Output the [X, Y] coordinate of the center of the cell containing the given text.  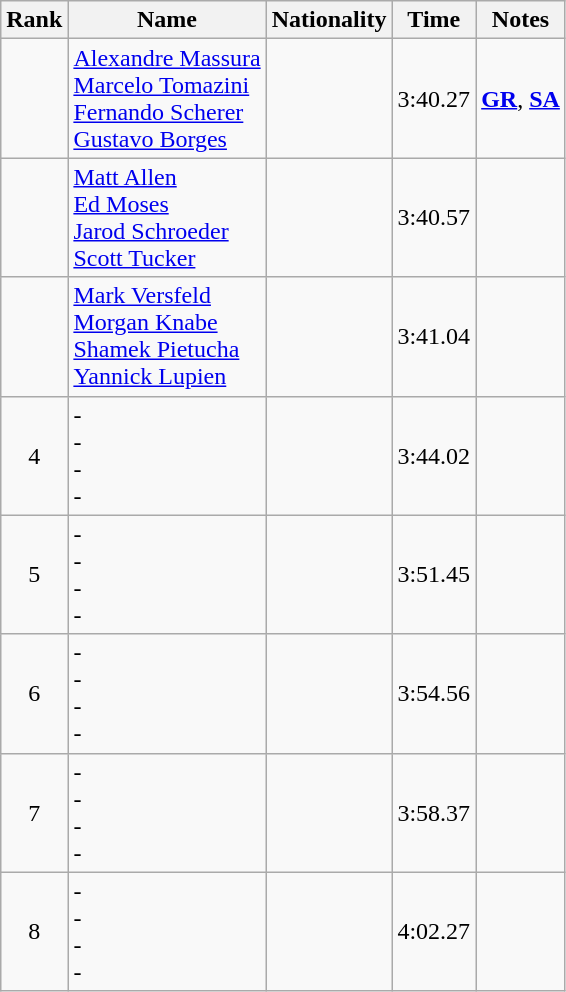
5 [34, 574]
3:40.57 [434, 218]
7 [34, 812]
3:54.56 [434, 694]
Name [167, 20]
3:44.02 [434, 456]
3:40.27 [434, 98]
4:02.27 [434, 932]
Alexandre Massura Marcelo Tomazini Fernando Scherer Gustavo Borges [167, 98]
Mark Versfeld Morgan Knabe Shamek Pietucha Yannick Lupien [167, 336]
4 [34, 456]
8 [34, 932]
Notes [521, 20]
Nationality [329, 20]
3:58.37 [434, 812]
Time [434, 20]
3:41.04 [434, 336]
GR, SA [521, 98]
3:51.45 [434, 574]
Rank [34, 20]
6 [34, 694]
Matt Allen Ed Moses Jarod Schroeder Scott Tucker [167, 218]
